Detect which cell encompasses the target text, then output its (X, Y) center coordinate. 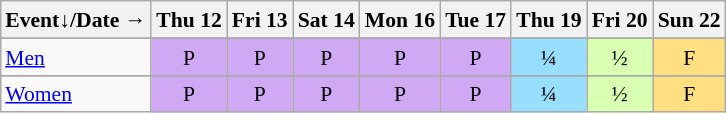
Fri 20 (620, 20)
Women (76, 94)
Sat 14 (326, 20)
Sun 22 (690, 20)
Thu 19 (549, 20)
Tue 17 (476, 20)
Thu 12 (189, 20)
Men (76, 56)
Event↓/Date → (76, 20)
Fri 13 (260, 20)
Mon 16 (400, 20)
